Detect which cell encompasses the target text, then output its [x, y] center coordinate. 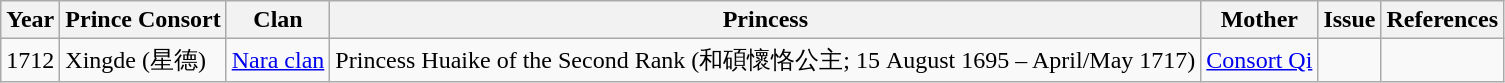
Mother [1260, 20]
Prince Consort [143, 20]
References [1442, 20]
Clan [278, 20]
Issue [1350, 20]
Nara clan [278, 60]
Consort Qi [1260, 60]
Princess Huaike of the Second Rank (和碩懷恪公主; 15 August 1695 – April/May 1717) [766, 60]
1712 [30, 60]
Year [30, 20]
Xingde (星德) [143, 60]
Princess [766, 20]
